Determine the [x, y] coordinate at the center of the cell enclosing the given text.  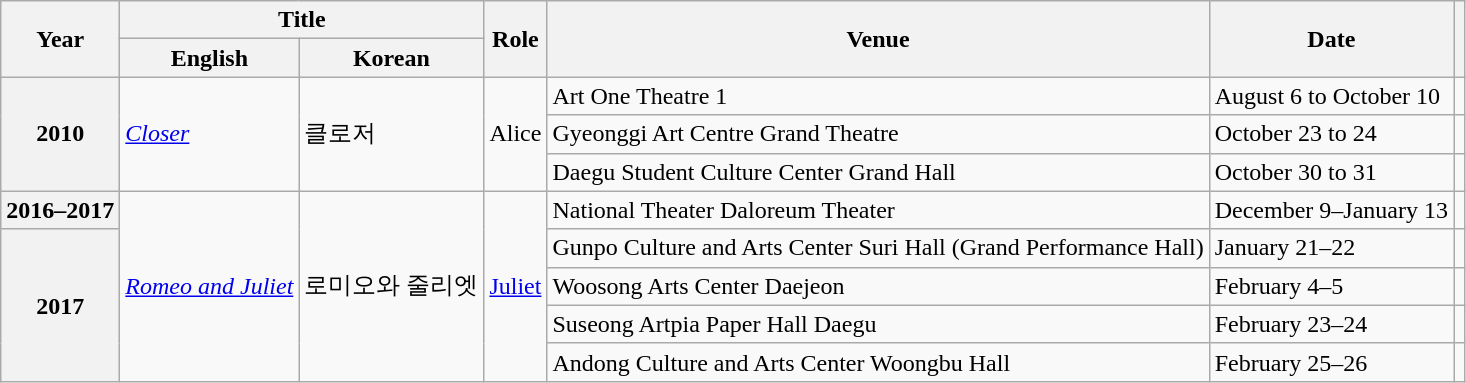
Date [1331, 39]
Andong Culture and Arts Center Woongbu Hall [878, 362]
Korean [392, 58]
August 6 to October 10 [1331, 96]
October 30 to 31 [1331, 172]
December 9–January 13 [1331, 210]
Gyeonggi Art Centre Grand Theatre [878, 134]
Woosong Arts Center Daejeon [878, 286]
Juliet [516, 286]
English [210, 58]
2016–2017 [60, 210]
Year [60, 39]
2017 [60, 305]
Art One Theatre 1 [878, 96]
Romeo and Juliet [210, 286]
Suseong Artpia Paper Hall Daegu [878, 324]
2010 [60, 134]
클로저 [392, 134]
Role [516, 39]
National Theater Daloreum Theater [878, 210]
January 21–22 [1331, 248]
October 23 to 24 [1331, 134]
Gunpo Culture and Arts Center Suri Hall (Grand Performance Hall) [878, 248]
Title [302, 20]
Venue [878, 39]
February 4–5 [1331, 286]
February 25–26 [1331, 362]
February 23–24 [1331, 324]
Closer [210, 134]
Daegu Student Culture Center Grand Hall [878, 172]
로미오와 줄리엣 [392, 286]
Alice [516, 134]
